Locate the cell with the specified text and output its (X, Y) center coordinate. 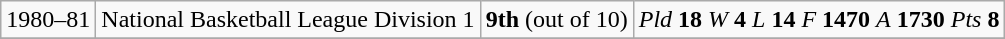
National Basketball League Division 1 (288, 20)
Pld 18 W 4 L 14 F 1470 A 1730 Pts 8 (819, 20)
1980–81 (48, 20)
9th (out of 10) (556, 20)
